Locate the cell with the specified text and output its (X, Y) center coordinate. 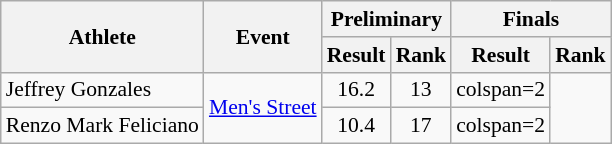
13 (422, 90)
10.4 (356, 126)
Athlete (102, 36)
16.2 (356, 90)
Preliminary (386, 19)
Finals (531, 19)
Renzo Mark Feliciano (102, 126)
Men's Street (263, 108)
Event (263, 36)
Jeffrey Gonzales (102, 90)
17 (422, 126)
